Locate the cell with the specified text and output its (x, y) center coordinate. 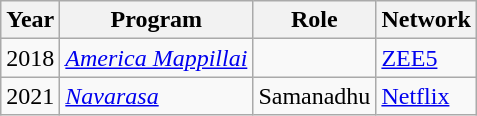
ZEE5 (426, 58)
Navarasa (156, 96)
2018 (30, 58)
Network (426, 20)
Role (314, 20)
Netflix (426, 96)
2021 (30, 96)
America Mappillai (156, 58)
Year (30, 20)
Samanadhu (314, 96)
Program (156, 20)
